Determine the (X, Y) coordinate at the center of the cell enclosing the given text.  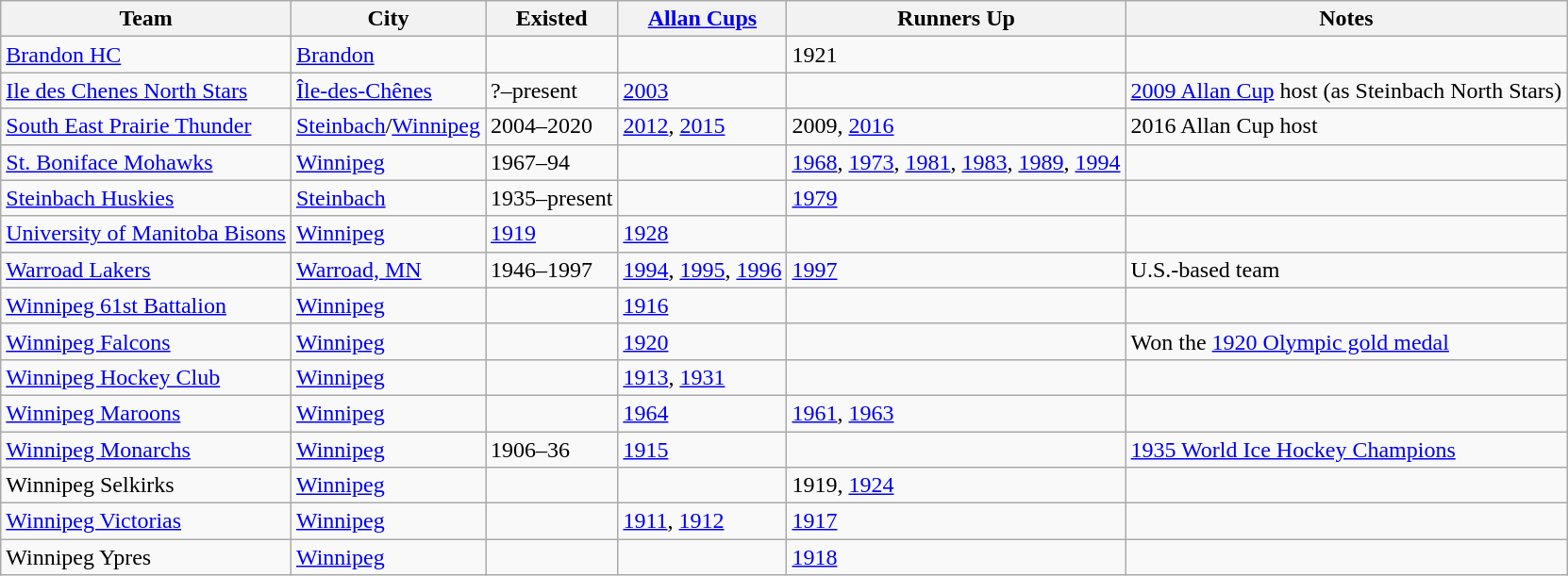
2003 (702, 91)
Winnipeg Selkirks (146, 485)
2016 Allan Cup host (1346, 126)
Winnipeg Maroons (146, 413)
1967–94 (552, 162)
2009, 2016 (957, 126)
1919 (552, 234)
1917 (957, 521)
Winnipeg Hockey Club (146, 377)
Winnipeg Falcons (146, 341)
1964 (702, 413)
Steinbach (388, 198)
1919, 1924 (957, 485)
City (388, 19)
1946–1997 (552, 270)
1916 (702, 305)
1915 (702, 450)
Steinbach/Winnipeg (388, 126)
1928 (702, 234)
Winnipeg 61st Battalion (146, 305)
1961, 1963 (957, 413)
Brandon (388, 55)
Team (146, 19)
1994, 1995, 1996 (702, 270)
South East Prairie Thunder (146, 126)
Existed (552, 19)
1913, 1931 (702, 377)
Steinbach Huskies (146, 198)
1918 (957, 557)
1979 (957, 198)
Winnipeg Monarchs (146, 450)
1911, 1912 (702, 521)
2004–2020 (552, 126)
1997 (957, 270)
Winnipeg Victorias (146, 521)
Notes (1346, 19)
University of Manitoba Bisons (146, 234)
2012, 2015 (702, 126)
Won the 1920 Olympic gold medal (1346, 341)
1920 (702, 341)
St. Boniface Mohawks (146, 162)
Île-des-Chênes (388, 91)
1968, 1973, 1981, 1983, 1989, 1994 (957, 162)
Allan Cups (702, 19)
1935 World Ice Hockey Champions (1346, 450)
U.S.-based team (1346, 270)
Brandon HC (146, 55)
1921 (957, 55)
1935–present (552, 198)
Warroad, MN (388, 270)
Winnipeg Ypres (146, 557)
Runners Up (957, 19)
Ile des Chenes North Stars (146, 91)
?–present (552, 91)
1906–36 (552, 450)
Warroad Lakers (146, 270)
2009 Allan Cup host (as Steinbach North Stars) (1346, 91)
